For the text-containing cell, return its midpoint in [X, Y] coordinate format. 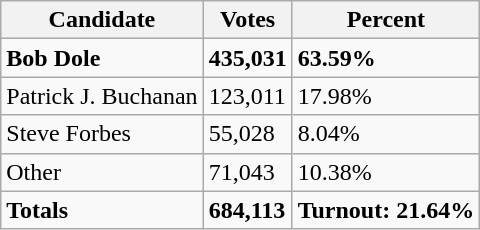
123,011 [248, 96]
63.59% [386, 58]
17.98% [386, 96]
Turnout: 21.64% [386, 210]
684,113 [248, 210]
71,043 [248, 172]
Patrick J. Buchanan [102, 96]
8.04% [386, 134]
Percent [386, 20]
Bob Dole [102, 58]
435,031 [248, 58]
Candidate [102, 20]
10.38% [386, 172]
55,028 [248, 134]
Other [102, 172]
Votes [248, 20]
Totals [102, 210]
Steve Forbes [102, 134]
